Identify which cell holds the provided text, then report its [x, y] central coordinate. 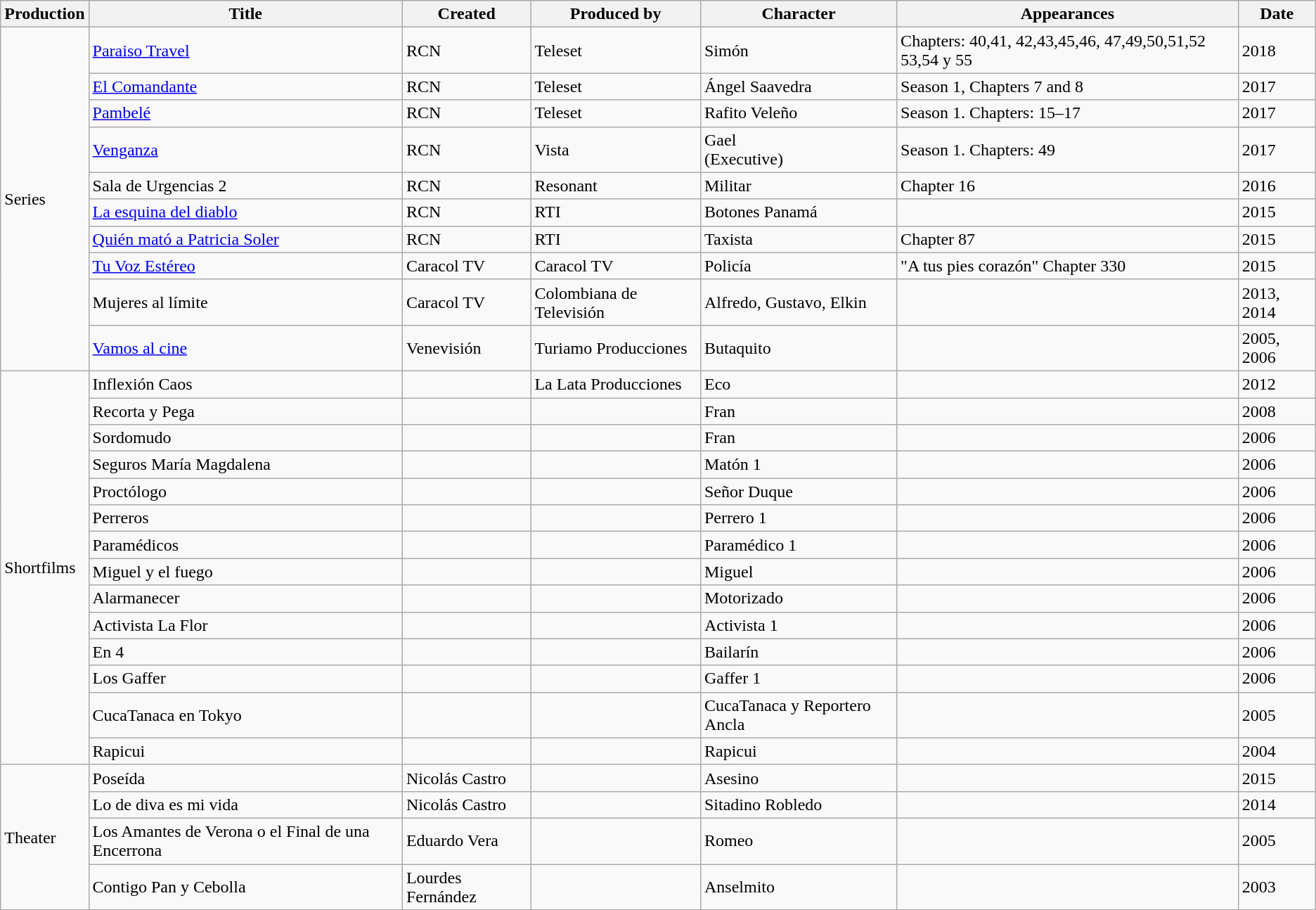
Season 1. Chapters: 15–17 [1068, 113]
Chapter 16 [1068, 186]
Inflexión Caos [245, 384]
Gaffer 1 [799, 679]
Sordomudo [245, 438]
Sala de Urgencias 2 [245, 186]
2004 [1277, 751]
Eduardo Vera [466, 841]
Vamos al cine [245, 347]
Appearances [1068, 14]
Paramédico 1 [799, 545]
2014 [1277, 805]
2003 [1277, 886]
Gael(Executive) [799, 149]
2016 [1277, 186]
Paraiso Travel [245, 51]
Title [245, 14]
Proctólogo [245, 492]
Produced by [616, 14]
Activista 1 [799, 625]
Sitadino Robledo [799, 805]
Pambelé [245, 113]
Botones Panamá [799, 212]
La esquina del diablo [245, 212]
Production [45, 14]
Series [45, 200]
Taxista [799, 239]
Miguel [799, 572]
Butaquito [799, 347]
Quién mató a Patricia Soler [245, 239]
Vista [616, 149]
Lourdes Fernández [466, 886]
Venevisión [466, 347]
Señor Duque [799, 492]
Venganza [245, 149]
Date [1277, 14]
Tu Voz Estéreo [245, 266]
La Lata Producciones [616, 384]
En 4 [245, 652]
Seguros María Magdalena [245, 465]
Activista La Flor [245, 625]
Los Amantes de Verona o el Final de una Encerrona [245, 841]
Created [466, 14]
Turiamo Producciones [616, 347]
Eco [799, 384]
Perrero 1 [799, 518]
2018 [1277, 51]
CucaTanaca y Reportero Ancla [799, 714]
Mujeres al límite [245, 302]
Alarmanecer [245, 598]
Shortfilms [45, 568]
Alfredo, Gustavo, Elkin [799, 302]
Motorizado [799, 598]
"A tus pies corazón" Chapter 330 [1068, 266]
Character [799, 14]
Theater [45, 837]
2005, 2006 [1277, 347]
Rafito Veleño [799, 113]
2012 [1277, 384]
Colombiana de Televisión [616, 302]
2008 [1277, 411]
Poseída [245, 778]
Los Gaffer [245, 679]
Asesino [799, 778]
Bailarín [799, 652]
Perreros [245, 518]
Miguel y el fuego [245, 572]
Chapters: 40,41, 42,43,45,46, 47,49,50,51,52 53,54 y 55 [1068, 51]
El Comandante [245, 86]
Militar [799, 186]
Romeo [799, 841]
Matón 1 [799, 465]
Ángel Saavedra [799, 86]
Resonant [616, 186]
Paramédicos [245, 545]
Anselmito [799, 886]
Policía [799, 266]
Season 1. Chapters: 49 [1068, 149]
Lo de diva es mi vida [245, 805]
Season 1, Chapters 7 and 8 [1068, 86]
Chapter 87 [1068, 239]
2013, 2014 [1277, 302]
CucaTanaca en Tokyo [245, 714]
Recorta y Pega [245, 411]
Contigo Pan y Cebolla [245, 886]
Simón [799, 51]
